Capture the cell that displays the provided text and extract its [x, y] central coordinate. 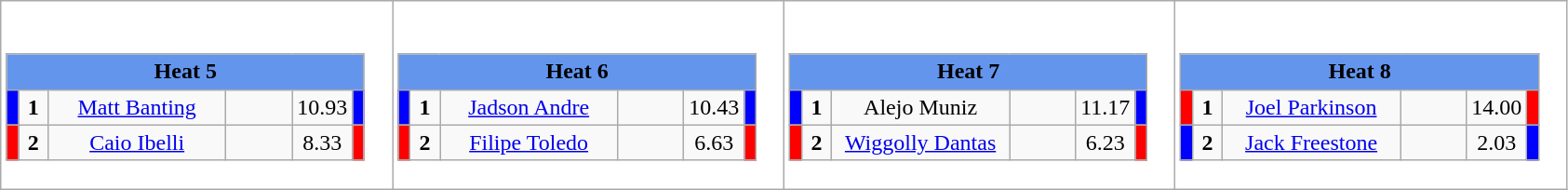
6.23 [1106, 142]
Heat 5 [185, 72]
Heat 8 [1360, 72]
Joel Parkinson [1312, 107]
Filipe Toledo [529, 142]
10.43 [715, 107]
Jadson Andre [529, 107]
10.93 [322, 107]
Heat 6 [577, 72]
Heat 5 1 Matt Banting 10.93 2 Caio Ibelli 8.33 [197, 95]
Jack Freestone [1312, 142]
8.33 [322, 142]
2.03 [1496, 142]
Heat 6 1 Jadson Andre 10.43 2 Filipe Toledo 6.63 [588, 95]
11.17 [1106, 107]
6.63 [715, 142]
Heat 7 [968, 72]
Caio Ibelli [138, 142]
Alejo Muniz [921, 107]
14.00 [1496, 107]
Heat 7 1 Alejo Muniz 11.17 2 Wiggolly Dantas 6.23 [980, 95]
Wiggolly Dantas [921, 142]
Matt Banting [138, 107]
Heat 8 1 Joel Parkinson 14.00 2 Jack Freestone 2.03 [1372, 95]
